Detect which cell encompasses the target text, then output its (x, y) center coordinate. 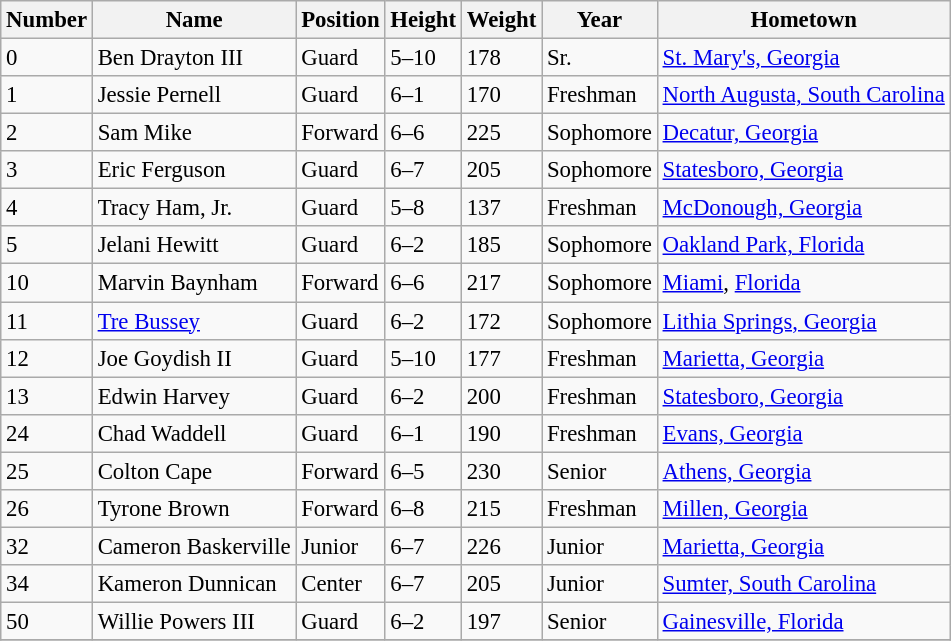
Evans, Georgia (804, 433)
Name (194, 20)
Colton Cape (194, 471)
11 (47, 321)
Tre Bussey (194, 321)
200 (501, 396)
North Augusta, South Carolina (804, 95)
Height (423, 20)
0 (47, 58)
197 (501, 621)
Lithia Springs, Georgia (804, 321)
26 (47, 509)
Tyrone Brown (194, 509)
Tracy Ham, Jr. (194, 208)
Weight (501, 20)
25 (47, 471)
Jelani Hewitt (194, 245)
Gainesville, Florida (804, 621)
Decatur, Georgia (804, 133)
4 (47, 208)
225 (501, 133)
Sam Mike (194, 133)
Jessie Pernell (194, 95)
185 (501, 245)
Position (340, 20)
178 (501, 58)
12 (47, 358)
170 (501, 95)
190 (501, 433)
32 (47, 546)
Cameron Baskerville (194, 546)
Chad Waddell (194, 433)
3 (47, 170)
Sumter, South Carolina (804, 584)
2 (47, 133)
10 (47, 283)
Year (600, 20)
Joe Goydish II (194, 358)
Marvin Baynham (194, 283)
1 (47, 95)
137 (501, 208)
50 (47, 621)
Kameron Dunnican (194, 584)
6–8 (423, 509)
177 (501, 358)
Eric Ferguson (194, 170)
215 (501, 509)
24 (47, 433)
172 (501, 321)
Oakland Park, Florida (804, 245)
Miami, Florida (804, 283)
Edwin Harvey (194, 396)
34 (47, 584)
6–5 (423, 471)
5 (47, 245)
Hometown (804, 20)
Center (340, 584)
230 (501, 471)
Number (47, 20)
Athens, Georgia (804, 471)
13 (47, 396)
Millen, Georgia (804, 509)
St. Mary's, Georgia (804, 58)
McDonough, Georgia (804, 208)
Sr. (600, 58)
217 (501, 283)
5–8 (423, 208)
226 (501, 546)
Willie Powers III (194, 621)
Ben Drayton III (194, 58)
